Identify which cell holds the provided text, then report its (x, y) central coordinate. 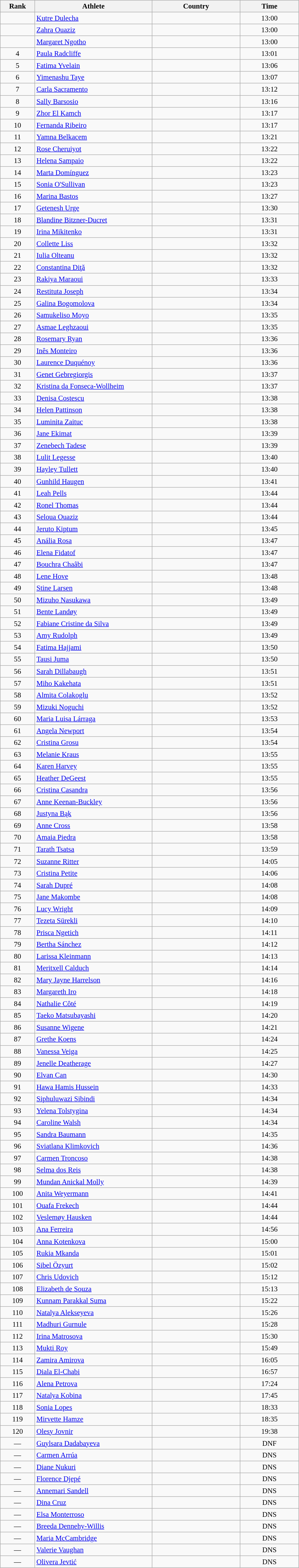
Athlete (93, 6)
27 (18, 327)
Sarah Dupré (93, 885)
Yimenashu Taye (93, 77)
16:57 (269, 1372)
Genet Gebregiorgis (93, 374)
22 (18, 268)
15:22 (269, 1301)
Cristina Casandra (93, 790)
Bouchra Chaâbi (93, 564)
Sarah Dillabaugh (93, 671)
108 (18, 1289)
63 (18, 754)
8 (18, 101)
Elsa Monterroso (93, 1514)
Rank (18, 6)
Susanne Wigene (93, 1028)
15:26 (269, 1312)
104 (18, 1241)
17 (18, 208)
14:10 (269, 921)
84 (18, 1004)
DNF (269, 1443)
13:01 (269, 54)
69 (18, 826)
42 (18, 505)
Florence Djepé (93, 1479)
44 (18, 529)
Sviatlana Klimkovich (93, 1146)
Rosemary Ryan (93, 339)
13:30 (269, 208)
28 (18, 339)
81 (18, 968)
Natalya Alekseyeva (93, 1312)
Bertha Sánchez (93, 944)
13:07 (269, 77)
7 (18, 89)
14:24 (269, 1040)
36 (18, 434)
91 (18, 1087)
66 (18, 790)
Anne Cross (93, 826)
Sibel Özyurt (93, 1265)
113 (18, 1348)
95 (18, 1134)
6 (18, 77)
16 (18, 196)
Madhuri Gurnule (93, 1324)
14:20 (269, 1016)
56 (18, 671)
Samukeliso Moyo (93, 315)
Melanie Kraus (93, 754)
Cristina Petite (93, 873)
Annemari Sandell (93, 1491)
5 (18, 66)
82 (18, 980)
110 (18, 1312)
15:00 (269, 1241)
Rakiya Maraoui (93, 280)
77 (18, 921)
14:05 (269, 861)
29 (18, 351)
13:33 (269, 280)
Bente Landøy (93, 612)
Maria Luisa Lárraga (93, 719)
87 (18, 1040)
9 (18, 113)
12 (18, 149)
Alena Petrova (93, 1384)
Carla Sacramento (93, 89)
Jenelle Deatherage (93, 1063)
19:38 (269, 1431)
32 (18, 386)
88 (18, 1051)
96 (18, 1146)
Margareth Iro (93, 992)
Hayley Tullett (93, 469)
Breeda Dennehy-Willis (93, 1526)
18 (18, 220)
Anna Kotenkova (93, 1241)
13:06 (269, 66)
76 (18, 909)
18:33 (269, 1408)
Anália Rosa (93, 541)
94 (18, 1123)
83 (18, 992)
Yamna Belkacem (93, 137)
Sonia O'Sullivan (93, 184)
Diala El-Chabi (93, 1372)
Zhor El Kamch (93, 113)
Vanessa Veiga (93, 1051)
31 (18, 374)
80 (18, 956)
45 (18, 541)
Lulit Legesse (93, 458)
Country (196, 6)
Maria McCambridge (93, 1538)
Natalya Kobina (93, 1396)
Luminita Zaituc (93, 422)
Leah Pells (93, 493)
Mirvette Hamze (93, 1420)
13:12 (269, 89)
13:45 (269, 529)
Asmae Leghzaoui (93, 327)
102 (18, 1218)
15:02 (269, 1265)
112 (18, 1336)
Amaia Piedra (93, 837)
Ronel Thomas (93, 505)
Kutre Dulecha (93, 18)
70 (18, 837)
55 (18, 660)
86 (18, 1028)
Marina Bastos (93, 196)
14:19 (269, 1004)
13:16 (269, 101)
68 (18, 814)
14:36 (269, 1146)
Almita Colakoglu (93, 695)
11 (18, 137)
Carmen Troncoso (93, 1158)
58 (18, 695)
13:53 (269, 719)
Constantina Diţă (93, 268)
61 (18, 731)
67 (18, 802)
15 (18, 184)
15:30 (269, 1336)
Collette Liss (93, 244)
14:16 (269, 980)
Ana Ferreira (93, 1229)
46 (18, 552)
Angela Newport (93, 731)
4 (18, 54)
Iulia Olteanu (93, 256)
14:56 (269, 1229)
Mizuho Nasukawa (93, 600)
105 (18, 1253)
41 (18, 493)
52 (18, 624)
Zenebech Tadese (93, 446)
25 (18, 303)
Time (269, 6)
Taeko Matsubayashi (93, 1016)
Margaret Ngotho (93, 42)
Veslemøy Hausken (93, 1218)
Valerie Vaughan (93, 1550)
21 (18, 256)
Irina Matrosova (93, 1336)
40 (18, 481)
14:30 (269, 1075)
Caroline Walsh (93, 1123)
109 (18, 1301)
Tezeta Sürekli (93, 921)
Elizabeth de Souza (93, 1289)
10 (18, 125)
13 (18, 161)
103 (18, 1229)
Chris Udovich (93, 1277)
15:13 (269, 1289)
Karen Harvey (93, 766)
92 (18, 1099)
72 (18, 861)
Laurence Duquénoy (93, 363)
Siphuluwazi Sibindi (93, 1099)
13:41 (269, 481)
34 (18, 410)
Elvan Can (93, 1075)
Suzanne Ritter (93, 861)
Larissa Kleinmann (93, 956)
Stine Larsen (93, 588)
Fernanda Ribeiro (93, 125)
Justyna Bąk (93, 814)
47 (18, 564)
Jane Ekimat (93, 434)
79 (18, 944)
90 (18, 1075)
20 (18, 244)
14 (18, 172)
Getenesh Urge (93, 208)
Fatima Hajjami (93, 648)
Selma dos Reis (93, 1170)
26 (18, 315)
Hawa Hamis Hussein (93, 1087)
53 (18, 636)
Olesy Jovnir (93, 1431)
14:35 (269, 1134)
51 (18, 612)
65 (18, 778)
106 (18, 1265)
Jeruto Kiptum (93, 529)
Kristina da Fonseca-Wollheim (93, 386)
24 (18, 291)
13:21 (269, 137)
Sally Barsosio (93, 101)
Yelena Tolstygina (93, 1111)
Diane Nukuri (93, 1467)
59 (18, 707)
Tausi Juma (93, 660)
Olivera Jevtić (93, 1562)
117 (18, 1396)
14:33 (269, 1087)
49 (18, 588)
14:41 (269, 1194)
Galina Bogomolova (93, 303)
62 (18, 743)
78 (18, 932)
74 (18, 885)
14:25 (269, 1051)
71 (18, 849)
33 (18, 398)
Rose Cheruiyot (93, 149)
Fatima Yvelain (93, 66)
101 (18, 1206)
85 (18, 1016)
14:12 (269, 944)
Jane Makombe (93, 897)
15:28 (269, 1324)
120 (18, 1431)
15:01 (269, 1253)
107 (18, 1277)
Denisa Costescu (93, 398)
Meritxell Calduch (93, 968)
50 (18, 600)
64 (18, 766)
17:24 (269, 1384)
18:35 (269, 1420)
48 (18, 576)
114 (18, 1360)
Anita Weyermann (93, 1194)
30 (18, 363)
60 (18, 719)
19 (18, 232)
Miho Kakehata (93, 683)
Tarath Tsatsa (93, 849)
116 (18, 1384)
14:27 (269, 1063)
Paula Radcliffe (93, 54)
Nathalie Côté (93, 1004)
Heather DeGeest (93, 778)
39 (18, 469)
Kunnam Parakkal Suma (93, 1301)
119 (18, 1420)
Lene Hove (93, 576)
Restituta Joseph (93, 291)
16:05 (269, 1360)
13:59 (269, 849)
35 (18, 422)
Sonia Lopes (93, 1408)
Mizuki Noguchi (93, 707)
17:45 (269, 1396)
15:12 (269, 1277)
Mukti Roy (93, 1348)
Seloua Ouaziz (93, 517)
14:39 (269, 1182)
54 (18, 648)
43 (18, 517)
Grethe Koens (93, 1040)
14:13 (269, 956)
14:09 (269, 909)
Marta Domínguez (93, 172)
57 (18, 683)
Cristina Grosu (93, 743)
97 (18, 1158)
38 (18, 458)
Helena Sampaio (93, 161)
Sandra Baumann (93, 1134)
Fabiane Cristine da Silva (93, 624)
Rukia Mkanda (93, 1253)
100 (18, 1194)
23 (18, 280)
98 (18, 1170)
Dina Cruz (93, 1503)
Elena Fidatof (93, 552)
Gunhild Haugen (93, 481)
37 (18, 446)
Helen Pattinson (93, 410)
111 (18, 1324)
Anne Keenan-Buckley (93, 802)
93 (18, 1111)
15:49 (269, 1348)
Irina Mikitenko (93, 232)
14:18 (269, 992)
Prisca Ngetich (93, 932)
89 (18, 1063)
Zamira Amirova (93, 1360)
75 (18, 897)
14:11 (269, 932)
99 (18, 1182)
13:27 (269, 196)
118 (18, 1408)
Lucy Wright (93, 909)
Carmen Arrúa (93, 1455)
14:21 (269, 1028)
Inês Monteiro (93, 351)
14:06 (269, 873)
115 (18, 1372)
Mary Jayne Harrelson (93, 980)
14:14 (269, 968)
Guylsara Dadabayeva (93, 1443)
73 (18, 873)
Zahra Ouaziz (93, 30)
Amy Rudolph (93, 636)
Mundan Anickal Molly (93, 1182)
Blandine Bitzner-Ducret (93, 220)
Ouafa Frekech (93, 1206)
